Locate the cell with the specified text and output its (X, Y) center coordinate. 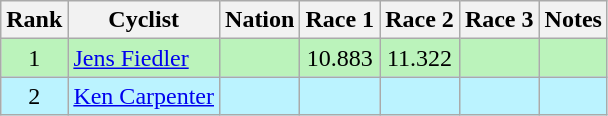
Race 1 (340, 20)
Rank (34, 20)
2 (34, 96)
Jens Fiedler (144, 58)
Race 2 (420, 20)
Notes (573, 20)
Race 3 (499, 20)
1 (34, 58)
Ken Carpenter (144, 96)
11.322 (420, 58)
Nation (260, 20)
Cyclist (144, 20)
10.883 (340, 58)
